Find where the given text appears and provide that cell's center as (x, y) coordinate. 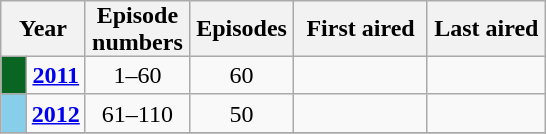
1–60 (137, 75)
60 (241, 75)
61–110 (137, 113)
2011 (56, 75)
Last aired (486, 29)
2012 (56, 113)
First aired (361, 29)
Year (44, 29)
50 (241, 113)
Episodenumbers (137, 29)
Episodes (241, 29)
